Search for the cell housing the specified text and yield its (x, y) center coordinate. 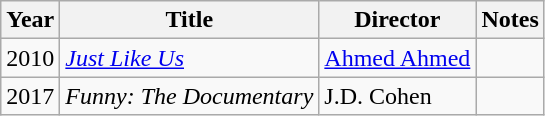
Title (190, 20)
Notes (510, 20)
Ahmed Ahmed (398, 58)
2010 (30, 58)
J.D. Cohen (398, 96)
Director (398, 20)
2017 (30, 96)
Just Like Us (190, 58)
Funny: The Documentary (190, 96)
Year (30, 20)
